Return the [X, Y] coordinate for the center point of the cell that contains the specified text.  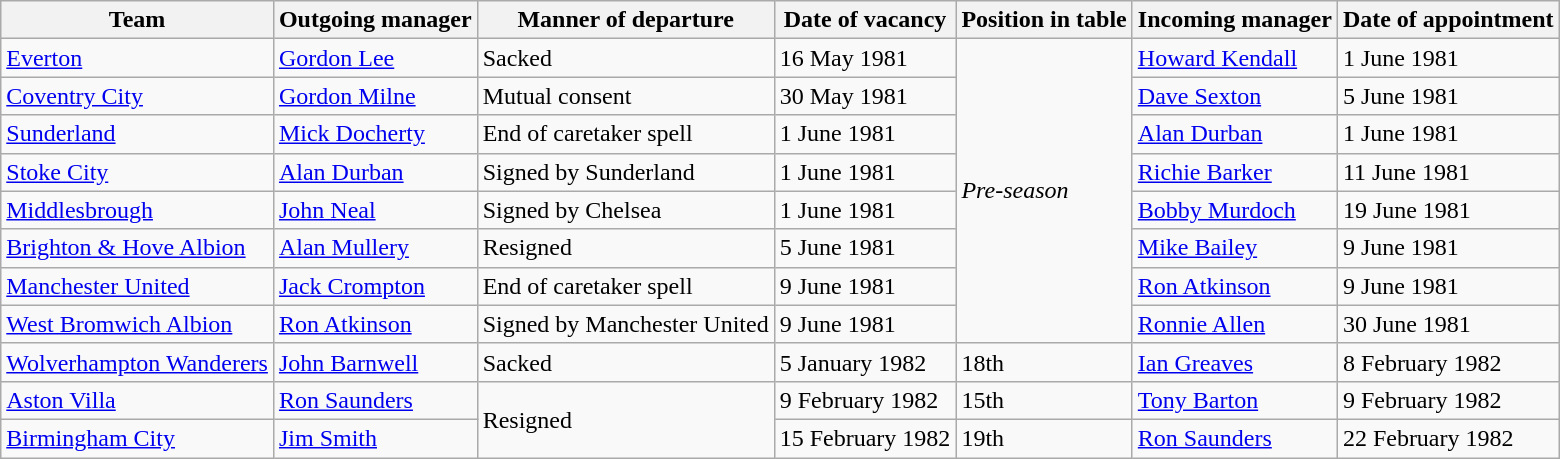
Middlesbrough [138, 210]
Birmingham City [138, 438]
30 May 1981 [865, 96]
Signed by Manchester United [626, 324]
15th [1044, 400]
Tony Barton [1234, 400]
Gordon Milne [375, 96]
19 June 1981 [1448, 210]
Howard Kendall [1234, 58]
Wolverhampton Wanderers [138, 362]
John Neal [375, 210]
Jim Smith [375, 438]
Sunderland [138, 134]
Date of appointment [1448, 20]
Aston Villa [138, 400]
Pre-season [1044, 191]
11 June 1981 [1448, 172]
West Bromwich Albion [138, 324]
5 January 1982 [865, 362]
Incoming manager [1234, 20]
Manchester United [138, 286]
Brighton & Hove Albion [138, 248]
Mutual consent [626, 96]
Signed by Chelsea [626, 210]
Signed by Sunderland [626, 172]
Bobby Murdoch [1234, 210]
Date of vacancy [865, 20]
Mike Bailey [1234, 248]
Manner of departure [626, 20]
Team [138, 20]
Stoke City [138, 172]
15 February 1982 [865, 438]
Everton [138, 58]
Ronnie Allen [1234, 324]
16 May 1981 [865, 58]
Mick Docherty [375, 134]
18th [1044, 362]
19th [1044, 438]
30 June 1981 [1448, 324]
Alan Mullery [375, 248]
John Barnwell [375, 362]
Richie Barker [1234, 172]
22 February 1982 [1448, 438]
Jack Crompton [375, 286]
8 February 1982 [1448, 362]
Outgoing manager [375, 20]
Dave Sexton [1234, 96]
Coventry City [138, 96]
Gordon Lee [375, 58]
Position in table [1044, 20]
Ian Greaves [1234, 362]
